Determine the (x, y) coordinate at the center of the cell enclosing the given text.  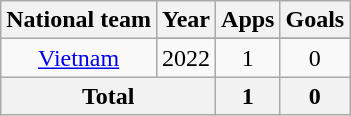
Goals (315, 20)
Apps (248, 20)
Vietnam (79, 58)
Year (186, 20)
2022 (186, 58)
National team (79, 20)
Total (108, 96)
